Scan for the cell matching the given text and deliver its [x, y] coordinate at center. 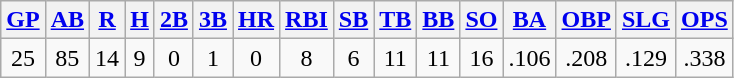
1 [212, 58]
3B [212, 20]
AB [67, 20]
.129 [646, 58]
8 [307, 58]
2B [174, 20]
OBP [586, 20]
BB [438, 20]
.338 [705, 58]
BA [530, 20]
6 [353, 58]
H [140, 20]
25 [23, 58]
TB [396, 20]
OPS [705, 20]
HR [256, 20]
14 [108, 58]
RBI [307, 20]
.208 [586, 58]
R [108, 20]
SB [353, 20]
9 [140, 58]
85 [67, 58]
GP [23, 20]
.106 [530, 58]
SLG [646, 20]
SO [482, 20]
16 [482, 58]
